Scan for the cell matching the given text and deliver its (x, y) coordinate at center. 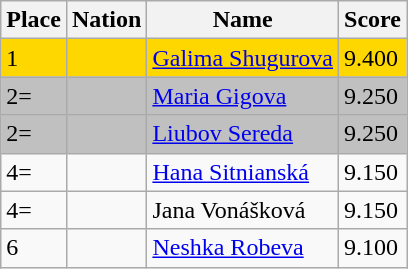
Score (373, 20)
Maria Gigova (243, 96)
6 (34, 248)
9.100 (373, 248)
Galima Shugurova (243, 58)
9.400 (373, 58)
Hana Sitnianská (243, 172)
Liubov Sereda (243, 134)
Nation (106, 20)
Jana Vonášková (243, 210)
Neshka Robeva (243, 248)
1 (34, 58)
Place (34, 20)
Name (243, 20)
